Determine the (X, Y) coordinate at the center of the cell enclosing the given text.  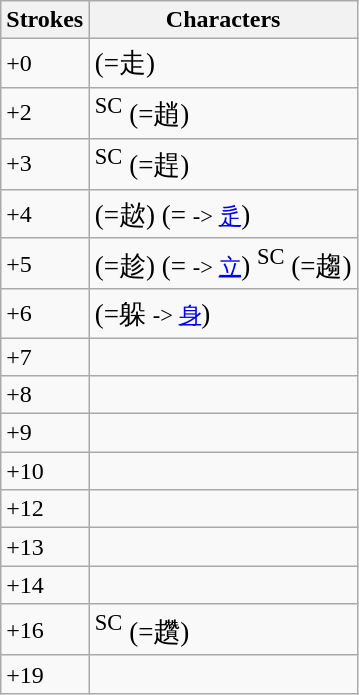
+4 (45, 214)
+19 (45, 674)
Strokes (45, 20)
+5 (45, 264)
+10 (45, 471)
+12 (45, 509)
+9 (45, 433)
+6 (45, 313)
+3 (45, 164)
SC (=趙) (224, 112)
(=躲 -> 身) (224, 313)
+16 (45, 630)
+2 (45, 112)
+7 (45, 357)
+0 (45, 63)
(=走) (224, 63)
(=趑) (= -> 辵) (224, 214)
SC (=趲) (224, 630)
+14 (45, 585)
+13 (45, 547)
SC (=趕) (224, 164)
(=趁) (= -> 立) SC (=趨) (224, 264)
Characters (224, 20)
+8 (45, 395)
